Return (X, Y) of the center of cell containing provided text 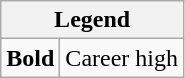
Career high (122, 58)
Legend (92, 20)
Bold (30, 58)
